Determine the [X, Y] coordinate at the center of the cell enclosing the given text.  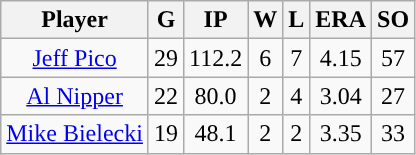
G [166, 20]
19 [166, 134]
22 [166, 96]
Jeff Pico [75, 58]
3.35 [341, 134]
Player [75, 20]
112.2 [216, 58]
48.1 [216, 134]
4.15 [341, 58]
7 [296, 58]
3.04 [341, 96]
SO [394, 20]
6 [266, 58]
Al Nipper [75, 96]
Mike Bielecki [75, 134]
L [296, 20]
80.0 [216, 96]
57 [394, 58]
4 [296, 96]
29 [166, 58]
27 [394, 96]
33 [394, 134]
W [266, 20]
IP [216, 20]
ERA [341, 20]
